Search for the cell housing the specified text and yield its (x, y) center coordinate. 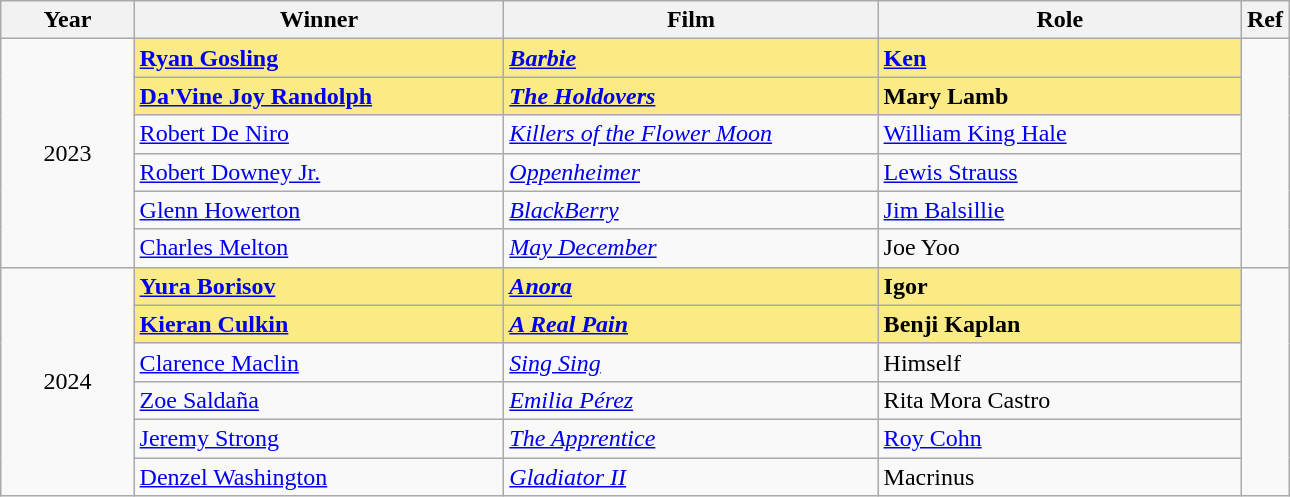
Anora (691, 286)
Lewis Strauss (1060, 172)
Kieran Culkin (319, 324)
Gladiator II (691, 477)
Charles Melton (319, 248)
Oppenheimer (691, 172)
Jeremy Strong (319, 438)
Sing Sing (691, 362)
Roy Cohn (1060, 438)
The Apprentice (691, 438)
Rita Mora Castro (1060, 400)
Role (1060, 20)
Barbie (691, 58)
Benji Kaplan (1060, 324)
Year (68, 20)
Joe Yoo (1060, 248)
Himself (1060, 362)
Glenn Howerton (319, 210)
Robert De Niro (319, 134)
Denzel Washington (319, 477)
Killers of the Flower Moon (691, 134)
The Holdovers (691, 96)
Ref (1264, 20)
BlackBerry (691, 210)
A Real Pain (691, 324)
Mary Lamb (1060, 96)
Macrinus (1060, 477)
Winner (319, 20)
William King Hale (1060, 134)
Zoe Saldaña (319, 400)
Robert Downey Jr. (319, 172)
2023 (68, 153)
Da'Vine Joy Randolph (319, 96)
Emilia Pérez (691, 400)
Igor (1060, 286)
Clarence Maclin (319, 362)
Yura Borisov (319, 286)
Ryan Gosling (319, 58)
Film (691, 20)
May December (691, 248)
2024 (68, 381)
Jim Balsillie (1060, 210)
Ken (1060, 58)
